Scan for the cell matching the given text and deliver its [x, y] coordinate at center. 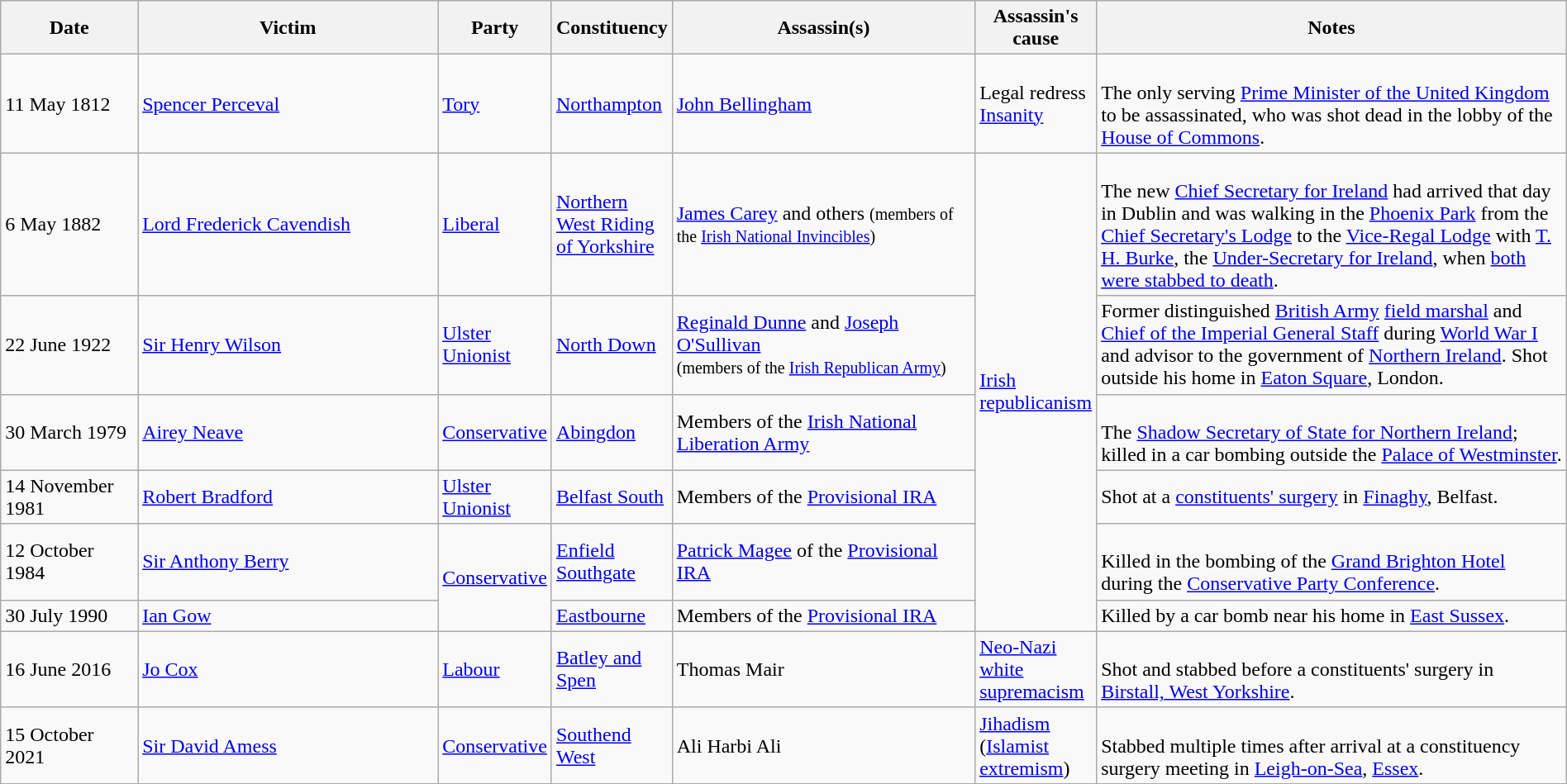
Northampton [612, 104]
Shot at a constituents' surgery in Finaghy, Belfast. [1332, 497]
Belfast South [612, 497]
6 May 1882 [69, 225]
Southend West [612, 745]
Constituency [612, 28]
Sir Henry Wilson [288, 345]
Stabbed multiple times after arrival at a constituency surgery meeting in Leigh-on-Sea, Essex. [1332, 745]
Jihadism (Islamist extremism) [1036, 745]
16 June 2016 [69, 669]
Enfield Southgate [612, 562]
James Carey and others (members of the Irish National Invincibles) [823, 225]
Neo-Nazi white supremacism [1036, 669]
Labour [495, 669]
Killed in the bombing of the Grand Brighton Hotel during the Conservative Party Conference. [1332, 562]
The Shadow Secretary of State for Northern Ireland; killed in a car bombing outside the Palace of Westminster. [1332, 432]
Notes [1332, 28]
Eastbourne [612, 615]
John Bellingham [823, 104]
Thomas Mair [823, 669]
Northern West Riding of Yorkshire [612, 225]
Airey Neave [288, 432]
Lord Frederick Cavendish [288, 225]
Robert Bradford [288, 497]
Sir Anthony Berry [288, 562]
Liberal [495, 225]
Abingdon [612, 432]
North Down [612, 345]
Tory [495, 104]
30 March 1979 [69, 432]
Ian Gow [288, 615]
12 October 1984 [69, 562]
Legal redressInsanity [1036, 104]
Party [495, 28]
30 July 1990 [69, 615]
22 June 1922 [69, 345]
Sir David Amess [288, 745]
Jo Cox [288, 669]
Victim [288, 28]
Shot and stabbed before a constituents' surgery in Birstall, West Yorkshire. [1332, 669]
Reginald Dunne and Joseph O'Sullivan(members of the Irish Republican Army) [823, 345]
11 May 1812 [69, 104]
Members of the Irish National Liberation Army [823, 432]
Batley and Spen [612, 669]
Assassin's cause [1036, 28]
The only serving Prime Minister of the United Kingdom to be assassinated, who was shot dead in the lobby of the House of Commons. [1332, 104]
Spencer Perceval [288, 104]
Patrick Magee of the Provisional IRA [823, 562]
Date [69, 28]
15 October 2021 [69, 745]
Ali Harbi Ali [823, 745]
Killed by a car bomb near his home in East Sussex. [1332, 615]
14 November 1981 [69, 497]
Assassin(s) [823, 28]
Irish republicanism [1036, 392]
